Return [x, y] of the center of cell containing provided text 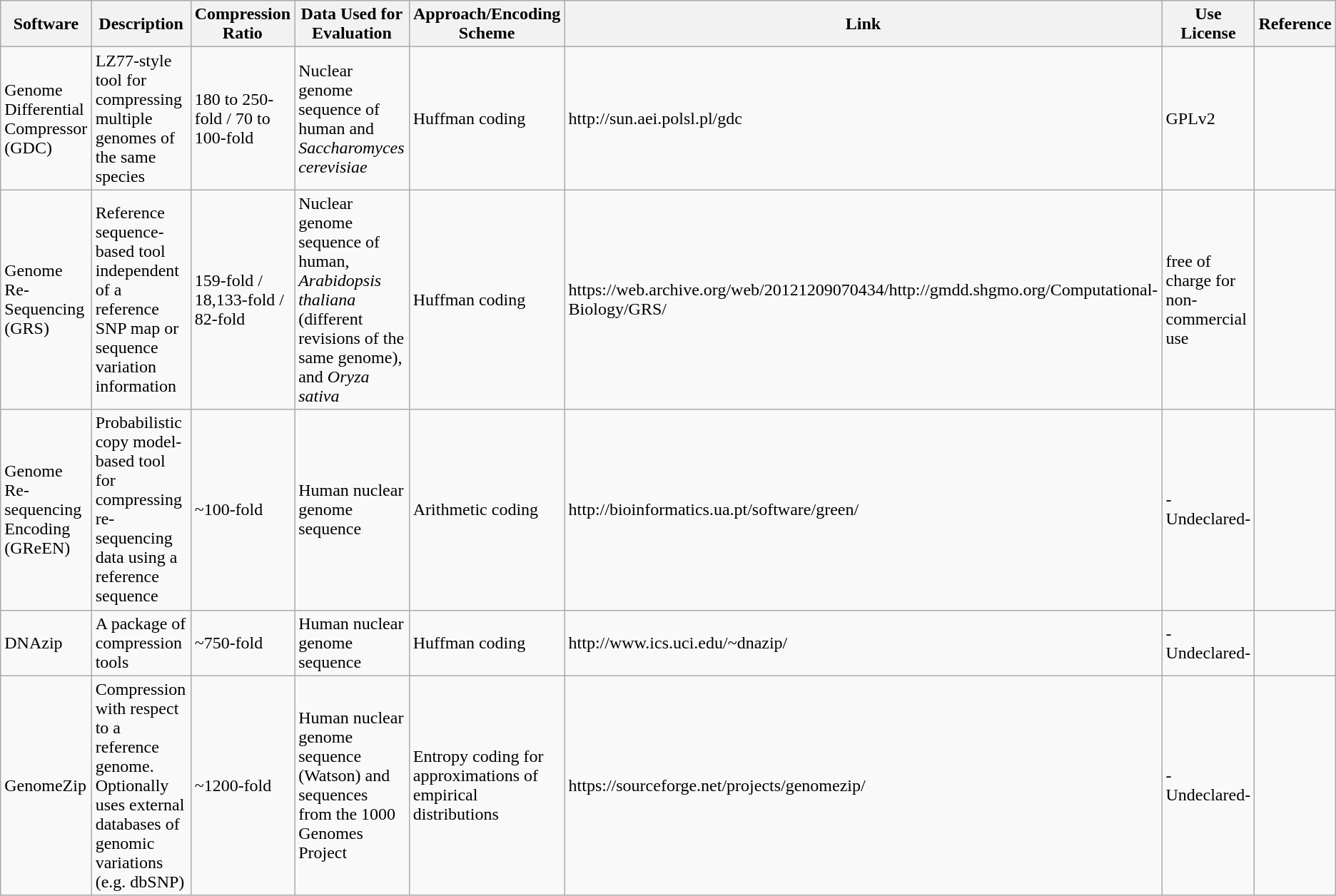
Probabilistic copy model-based tool for compressing re-sequencing data using a reference sequence [141, 509]
Reference [1295, 24]
180 to 250-fold / 70 to 100-fold [243, 118]
http://bioinformatics.ua.pt/software/green/ [864, 509]
Nuclear genome sequence of human and Saccharomyces cerevisiae [353, 118]
Human nuclear genome sequence (Watson) and sequences from the 1000 Genomes Project [353, 785]
Arithmetic coding [487, 509]
Reference sequence-based tool independent of a reference SNP map or sequence variation information [141, 300]
https://web.archive.org/web/20121209070434/http://gmdd.shgmo.org/Computational-Biology/GRS/ [864, 300]
free of charge for non-commercial use [1208, 300]
Compression Ratio [243, 24]
Nuclear genome sequence of human, Arabidopsis thaliana (different revisions of the same genome), and Oryza sativa [353, 300]
~750-fold [243, 643]
http://www.ics.uci.edu/~dnazip/ [864, 643]
A package of compression tools [141, 643]
DNAzip [46, 643]
Compression with respect to a reference genome. Optionally uses external databases of genomic variations (e.g. dbSNP) [141, 785]
Genome Re-Sequencing (GRS) [46, 300]
Approach/Encoding Scheme [487, 24]
Entropy coding for approximations of empirical distributions [487, 785]
LZ77-style tool for compressing multiple genomes of the same species [141, 118]
Link [864, 24]
~100-fold [243, 509]
~1200-fold [243, 785]
Data Used for Evaluation [353, 24]
Genome Re-sequencing Encoding (GReEN) [46, 509]
GenomeZip [46, 785]
Software [46, 24]
Genome Differential Compressor (GDC) [46, 118]
Description [141, 24]
https://sourceforge.net/projects/genomezip/ [864, 785]
Use License [1208, 24]
http://sun.aei.polsl.pl/gdc [864, 118]
GPLv2 [1208, 118]
159-fold / 18,133-fold / 82-fold [243, 300]
